Output the [x, y] coordinate of the center of the cell containing the given text.  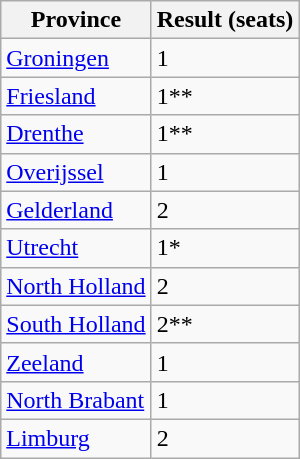
North Brabant [76, 400]
Province [76, 20]
Friesland [76, 96]
1* [225, 248]
Groningen [76, 58]
2** [225, 324]
Utrecht [76, 248]
Overijssel [76, 172]
South Holland [76, 324]
Limburg [76, 438]
Zeeland [76, 362]
North Holland [76, 286]
Drenthe [76, 134]
Gelderland [76, 210]
Result (seats) [225, 20]
